Detect which cell encompasses the target text, then output its [x, y] center coordinate. 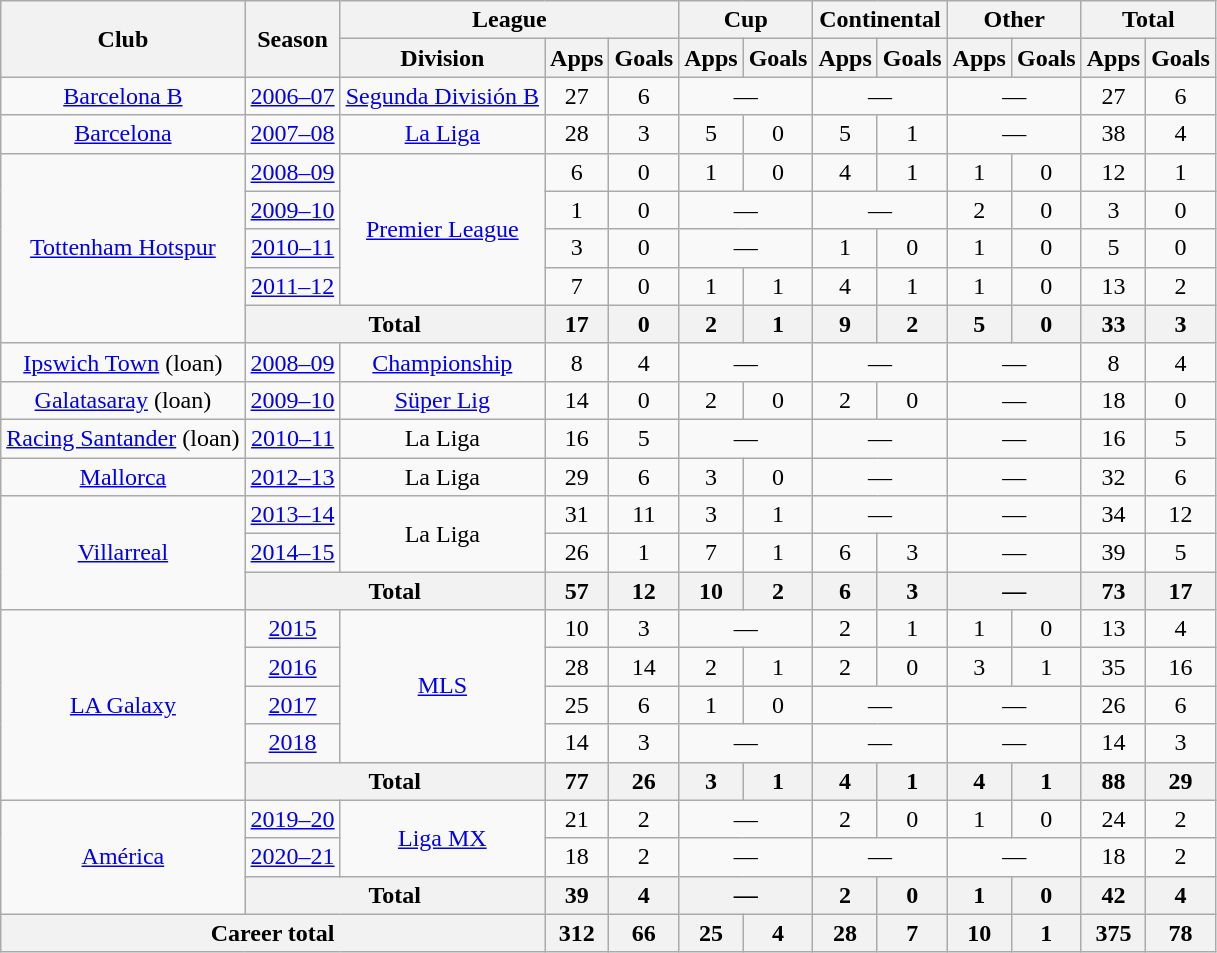
MLS [442, 686]
35 [1113, 667]
88 [1113, 781]
League [510, 20]
2006–07 [292, 96]
2012–13 [292, 477]
América [123, 857]
Career total [273, 933]
Barcelona [123, 134]
Racing Santander (loan) [123, 438]
2013–14 [292, 515]
21 [577, 819]
Premier League [442, 229]
32 [1113, 477]
42 [1113, 895]
38 [1113, 134]
2007–08 [292, 134]
Liga MX [442, 838]
Championship [442, 362]
LA Galaxy [123, 705]
73 [1113, 591]
33 [1113, 324]
9 [845, 324]
375 [1113, 933]
2016 [292, 667]
31 [577, 515]
78 [1181, 933]
2011–12 [292, 286]
Continental [880, 20]
Season [292, 39]
2017 [292, 705]
2014–15 [292, 553]
Ipswich Town (loan) [123, 362]
77 [577, 781]
11 [644, 515]
Barcelona B [123, 96]
24 [1113, 819]
312 [577, 933]
2015 [292, 629]
Tottenham Hotspur [123, 248]
Segunda División B [442, 96]
2020–21 [292, 857]
Villarreal [123, 553]
Süper Lig [442, 400]
2019–20 [292, 819]
34 [1113, 515]
Galatasaray (loan) [123, 400]
Club [123, 39]
Division [442, 58]
66 [644, 933]
Other [1014, 20]
Cup [746, 20]
Mallorca [123, 477]
2018 [292, 743]
57 [577, 591]
